Scan for the cell matching the given text and deliver its (X, Y) coordinate at center. 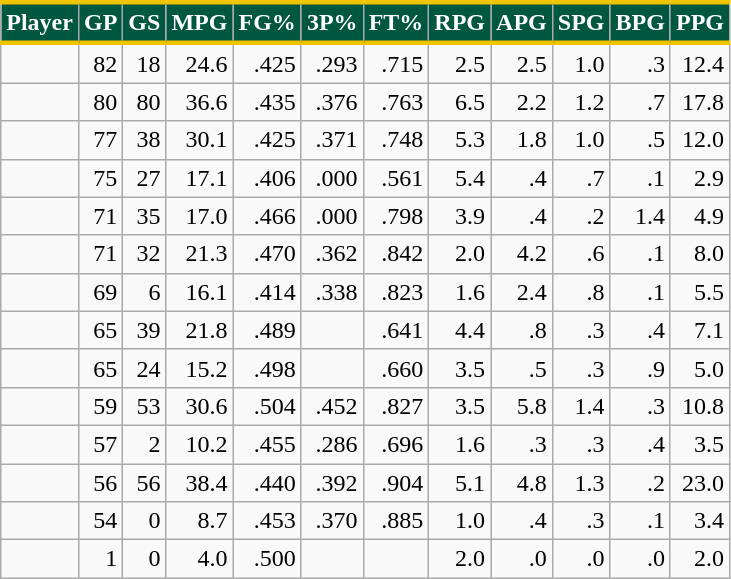
2.9 (700, 178)
5.4 (460, 178)
77 (100, 140)
.748 (396, 140)
.504 (267, 406)
GP (100, 22)
.842 (396, 254)
5.1 (460, 483)
SPG (581, 22)
BPG (640, 22)
.392 (332, 483)
39 (144, 330)
.376 (332, 102)
.435 (267, 102)
10.8 (700, 406)
.660 (396, 368)
5.3 (460, 140)
.561 (396, 178)
21.3 (200, 254)
2 (144, 444)
.823 (396, 292)
32 (144, 254)
12.4 (700, 63)
7.1 (700, 330)
.453 (267, 521)
17.1 (200, 178)
Player (40, 22)
APG (522, 22)
17.8 (700, 102)
1.3 (581, 483)
8.7 (200, 521)
2.2 (522, 102)
4.4 (460, 330)
RPG (460, 22)
.715 (396, 63)
5.0 (700, 368)
6.5 (460, 102)
5.8 (522, 406)
35 (144, 216)
.286 (332, 444)
.798 (396, 216)
75 (100, 178)
12.0 (700, 140)
.414 (267, 292)
53 (144, 406)
1 (100, 559)
54 (100, 521)
1.2 (581, 102)
24.6 (200, 63)
.371 (332, 140)
FG% (267, 22)
.489 (267, 330)
4.2 (522, 254)
.455 (267, 444)
.885 (396, 521)
.9 (640, 368)
21.8 (200, 330)
82 (100, 63)
5.5 (700, 292)
10.2 (200, 444)
.362 (332, 254)
.338 (332, 292)
57 (100, 444)
3.4 (700, 521)
59 (100, 406)
17.0 (200, 216)
30.6 (200, 406)
.370 (332, 521)
36.6 (200, 102)
.406 (267, 178)
8.0 (700, 254)
6 (144, 292)
.500 (267, 559)
4.8 (522, 483)
69 (100, 292)
24 (144, 368)
3.9 (460, 216)
MPG (200, 22)
.466 (267, 216)
27 (144, 178)
15.2 (200, 368)
GS (144, 22)
3P% (332, 22)
38.4 (200, 483)
.498 (267, 368)
.641 (396, 330)
.452 (332, 406)
4.9 (700, 216)
.904 (396, 483)
2.4 (522, 292)
.696 (396, 444)
.763 (396, 102)
.827 (396, 406)
PPG (700, 22)
.293 (332, 63)
4.0 (200, 559)
18 (144, 63)
.470 (267, 254)
23.0 (700, 483)
FT% (396, 22)
.6 (581, 254)
30.1 (200, 140)
1.8 (522, 140)
16.1 (200, 292)
38 (144, 140)
.440 (267, 483)
